Detect which cell encompasses the target text, then output its (x, y) center coordinate. 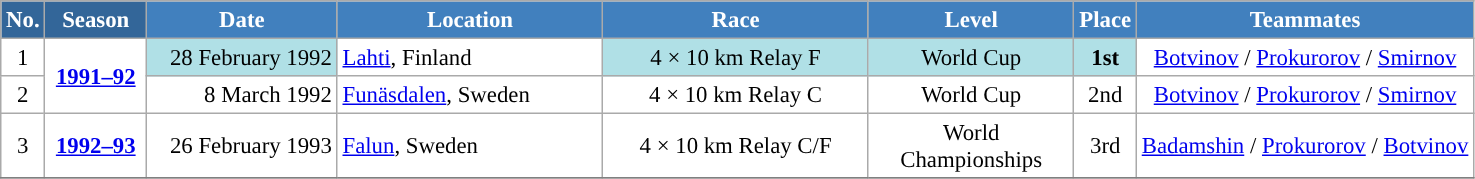
Place (1105, 20)
Race (736, 20)
Falun, Sweden (470, 146)
Season (96, 20)
Teammates (1304, 20)
3 (23, 146)
Lahti, Finland (470, 58)
4 × 10 km Relay F (736, 58)
Badamshin / Prokurorov / Botvinov (1304, 146)
28 February 1992 (242, 58)
1 (23, 58)
1st (1105, 58)
8 March 1992 (242, 95)
Level (971, 20)
1991–92 (96, 76)
2 (23, 95)
1992–93 (96, 146)
4 × 10 km Relay C (736, 95)
No. (23, 20)
World Championships (971, 146)
2nd (1105, 95)
Location (470, 20)
3rd (1105, 146)
26 February 1993 (242, 146)
4 × 10 km Relay C/F (736, 146)
Date (242, 20)
Funäsdalen, Sweden (470, 95)
